Return (x, y) of the center of cell containing provided text 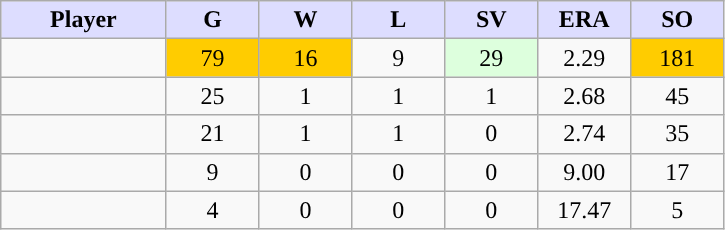
W (306, 20)
SO (678, 20)
21 (212, 134)
SV (492, 20)
25 (212, 96)
9.00 (584, 172)
79 (212, 58)
L (398, 20)
181 (678, 58)
29 (492, 58)
2.74 (584, 134)
5 (678, 210)
2.68 (584, 96)
4 (212, 210)
16 (306, 58)
G (212, 20)
35 (678, 134)
17 (678, 172)
Player (84, 20)
17.47 (584, 210)
ERA (584, 20)
2.29 (584, 58)
45 (678, 96)
